Find where the given text appears and provide that cell's center as [X, Y] coordinate. 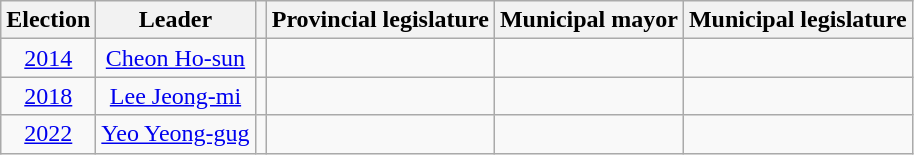
Cheon Ho-sun [176, 58]
Yeo Yeong-gug [176, 134]
Election [48, 20]
Lee Jeong-mi [176, 96]
2018 [48, 96]
Municipal mayor [588, 20]
Municipal legislature [798, 20]
Leader [176, 20]
2022 [48, 134]
2014 [48, 58]
Provincial legislature [380, 20]
